Return the [x, y] coordinate for the center point of the cell that contains the specified text.  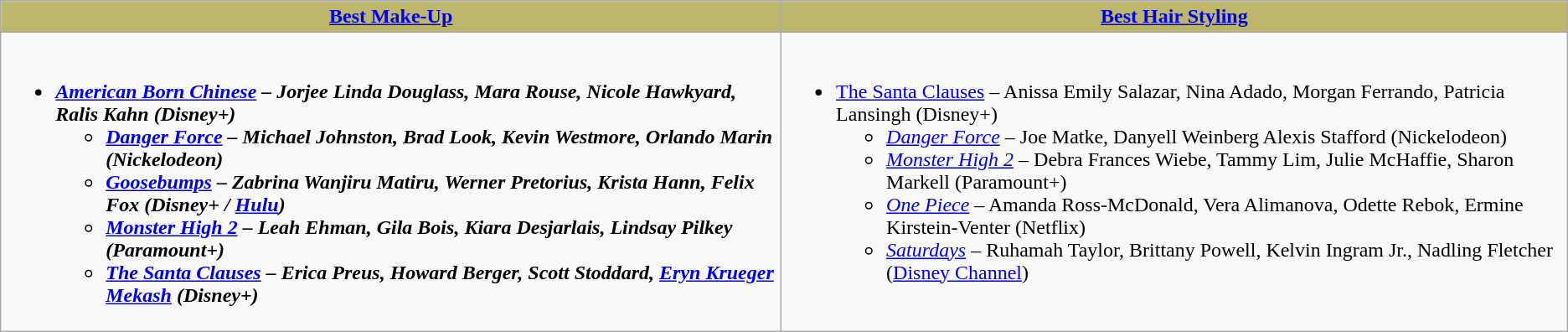
Best Make-Up [391, 17]
Best Hair Styling [1174, 17]
